Detect which cell encompasses the target text, then output its [X, Y] center coordinate. 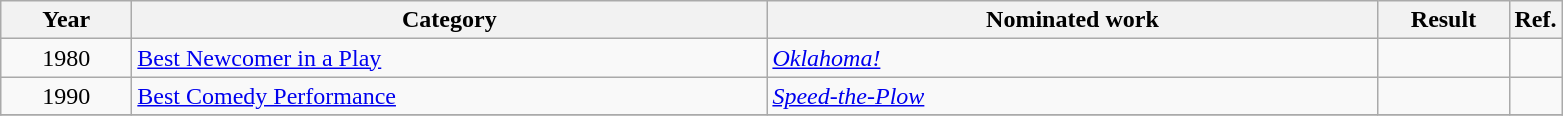
Result [1444, 20]
1990 [66, 96]
Best Newcomer in a Play [450, 58]
1980 [66, 58]
Speed-the-Plow [1072, 96]
Nominated work [1072, 20]
Category [450, 20]
Ref. [1536, 20]
Year [66, 20]
Best Comedy Performance [450, 96]
Oklahoma! [1072, 58]
